Return [X, Y] of the center of cell containing provided text 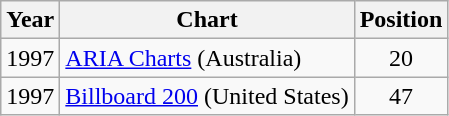
20 [401, 58]
Position [401, 20]
Year [30, 20]
Billboard 200 (United States) [207, 96]
47 [401, 96]
ARIA Charts (Australia) [207, 58]
Chart [207, 20]
